Detect which cell encompasses the target text, then output its [x, y] center coordinate. 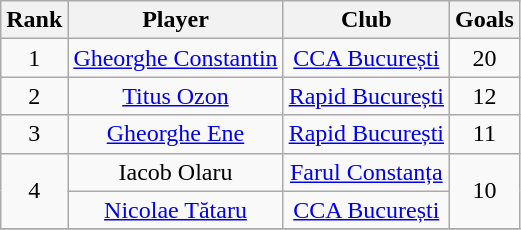
11 [485, 134]
1 [34, 58]
Farul Constanța [366, 172]
Gheorghe Ene [176, 134]
Titus Ozon [176, 96]
Gheorghe Constantin [176, 58]
Goals [485, 20]
20 [485, 58]
Player [176, 20]
Iacob Olaru [176, 172]
10 [485, 191]
3 [34, 134]
Club [366, 20]
2 [34, 96]
4 [34, 191]
12 [485, 96]
Nicolae Tătaru [176, 210]
Rank [34, 20]
